Detect which cell encompasses the target text, then output its [x, y] center coordinate. 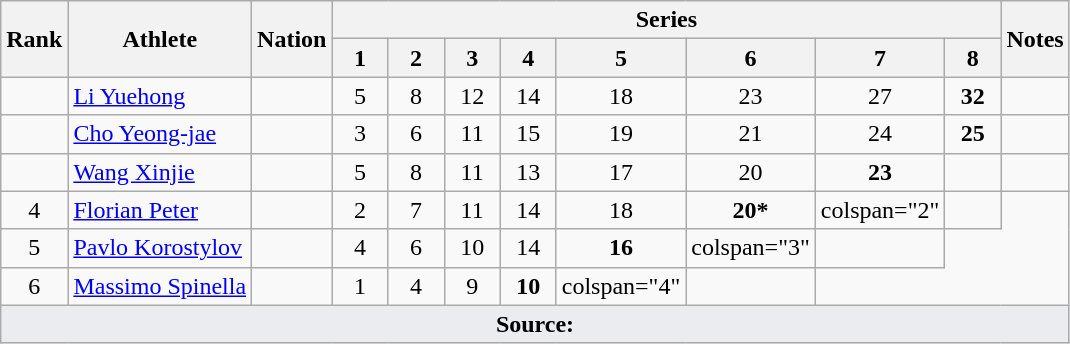
Rank [34, 39]
colspan="2" [880, 210]
Pavlo Korostylov [160, 248]
Series [666, 20]
Notes [1035, 39]
colspan="3" [751, 248]
19 [621, 134]
Nation [292, 39]
20* [751, 210]
24 [880, 134]
15 [528, 134]
32 [973, 96]
Li Yuehong [160, 96]
12 [472, 96]
Source: [535, 324]
25 [973, 134]
Cho Yeong-jae [160, 134]
Athlete [160, 39]
9 [472, 286]
Wang Xinjie [160, 172]
16 [621, 248]
13 [528, 172]
Florian Peter [160, 210]
20 [751, 172]
colspan="4" [621, 286]
Massimo Spinella [160, 286]
27 [880, 96]
17 [621, 172]
21 [751, 134]
